Extract the [X, Y] coordinate from the center of the cell holding the provided text.  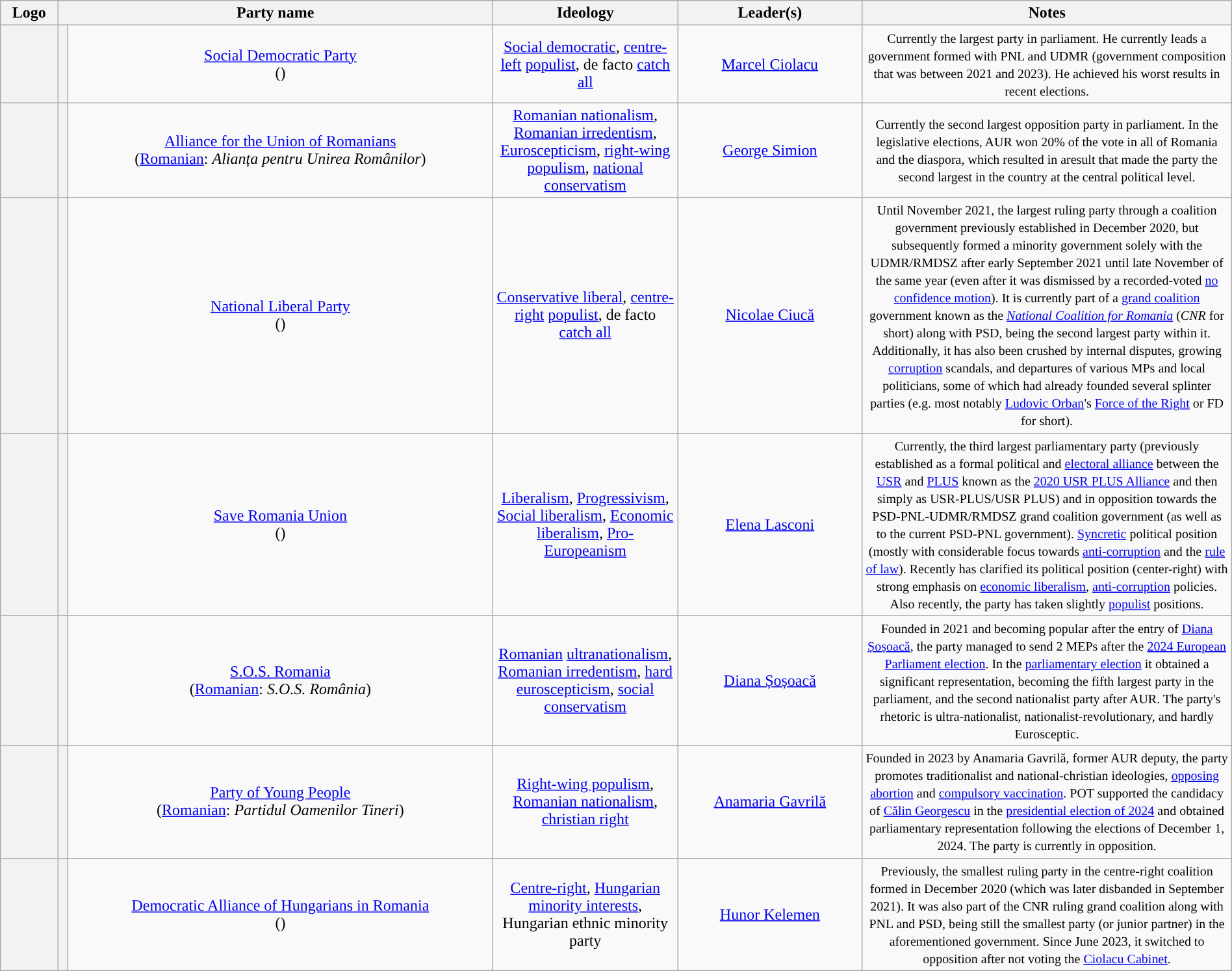
Conservative liberal, centre-right populist, de facto catch all [585, 315]
Party of Young People(Romanian: Partidul Oamenilor Tineri) [280, 802]
Hunor Kelemen [770, 914]
Democratic Alliance of Hungarians in Romania () [280, 914]
Liberalism, Progressivism, Social liberalism, Economic liberalism, Pro-Europeanism [585, 524]
Party name [276, 13]
Nicolae Ciucă [770, 315]
Romanian ultranationalism, Romanian irredentism, hard euroscepticism, social conservatism [585, 680]
George Simion [770, 150]
Romanian nationalism, Romanian irredentism, Euroscepticism, right-wing populism, national conservatism [585, 150]
Marcel Ciolacu [770, 64]
Alliance for the Union of Romanians(Romanian: Alianța pentru Unirea Românilor) [280, 150]
Diana Șoșoacă [770, 680]
Notes [1047, 13]
Social Democratic Party () [280, 64]
National Liberal Party () [280, 315]
Logo [29, 13]
Elena Lasconi [770, 524]
Right-wing populism, Romanian nationalism, christian right [585, 802]
Leader(s) [770, 13]
Save Romania Union () [280, 524]
Social democratic, centre-left populist, de facto catch all [585, 64]
Ideology [585, 13]
S.O.S. Romania(Romanian: S.O.S. România) [280, 680]
Centre-right, Hungarian minority interests, Hungarian ethnic minority party [585, 914]
Anamaria Gavrilă [770, 802]
